Determine the (x, y) coordinate at the center of the cell enclosing the given text.  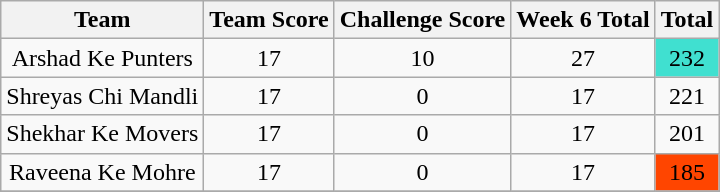
Week 6 Total (583, 20)
Shreyas Chi Mandli (102, 96)
Challenge Score (422, 20)
232 (687, 58)
27 (583, 58)
Arshad Ke Punters (102, 58)
Team Score (269, 20)
201 (687, 134)
Team (102, 20)
221 (687, 96)
Raveena Ke Mohre (102, 172)
Shekhar Ke Movers (102, 134)
185 (687, 172)
Total (687, 20)
10 (422, 58)
